Scan for the cell matching the given text and deliver its (x, y) coordinate at center. 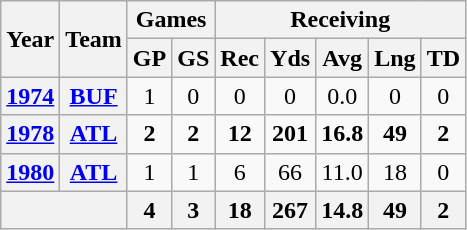
12 (240, 134)
0.0 (342, 96)
16.8 (342, 134)
1978 (30, 134)
Receiving (340, 20)
Yds (290, 58)
6 (240, 172)
Team (94, 39)
Lng (395, 58)
1980 (30, 172)
TD (443, 58)
11.0 (342, 172)
Rec (240, 58)
GS (194, 58)
201 (290, 134)
Avg (342, 58)
4 (149, 210)
BUF (94, 96)
267 (290, 210)
Year (30, 39)
66 (290, 172)
3 (194, 210)
GP (149, 58)
Games (170, 20)
1974 (30, 96)
14.8 (342, 210)
